Return the [x, y] coordinate for the center point of the cell that contains the specified text.  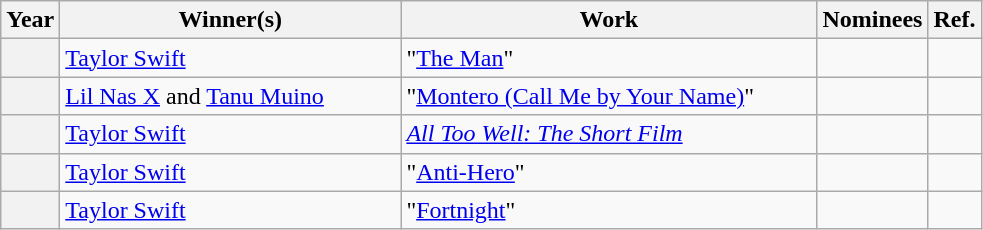
All Too Well: The Short Film [609, 134]
Ref. [954, 20]
Year [30, 20]
"Montero (Call Me by Your Name)" [609, 96]
"Anti-Hero" [609, 172]
Nominees [872, 20]
"The Man" [609, 58]
"Fortnight" [609, 210]
Winner(s) [230, 20]
Lil Nas X and Tanu Muino [230, 96]
Work [609, 20]
